Identify which cell holds the provided text, then report its [X, Y] central coordinate. 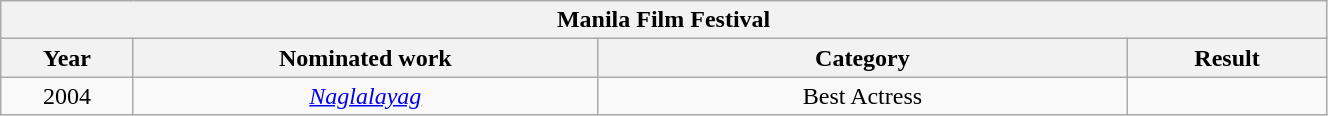
Naglalayag [365, 96]
Result [1228, 58]
Best Actress [862, 96]
Nominated work [365, 58]
Category [862, 58]
2004 [68, 96]
Manila Film Festival [664, 20]
Year [68, 58]
